Locate the cell with the specified text and output its (X, Y) center coordinate. 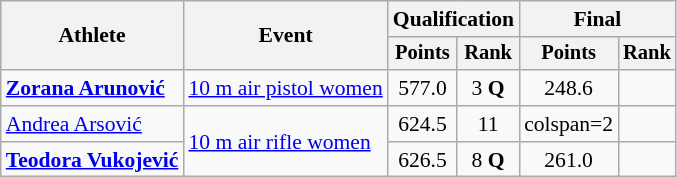
248.6 (568, 88)
Zorana Arunović (92, 88)
Final (598, 19)
624.5 (422, 124)
colspan=2 (568, 124)
3 Q (488, 88)
Athlete (92, 36)
Andrea Arsović (92, 124)
Qualification (454, 19)
10 m air pistol women (285, 88)
577.0 (422, 88)
10 m air rifle women (285, 142)
11 (488, 124)
Event (285, 36)
